Scan for the cell matching the given text and deliver its [X, Y] coordinate at center. 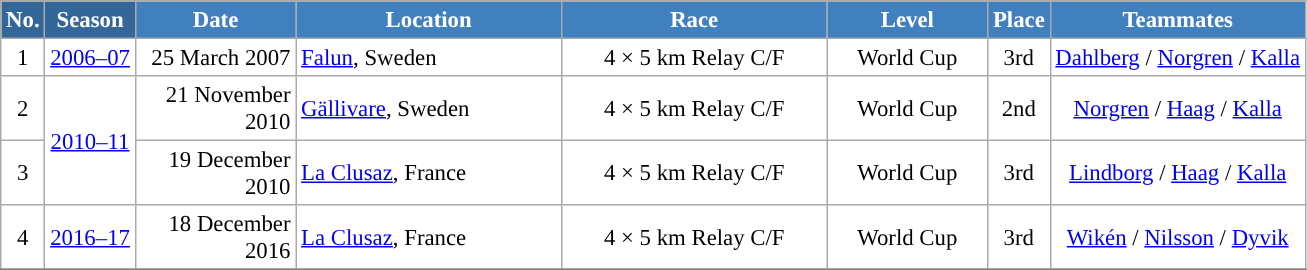
2016–17 [90, 238]
3 [23, 174]
Dahlberg / Norgren / Kalla [1178, 58]
Teammates [1178, 20]
4 [23, 238]
18 December 2016 [216, 238]
2006–07 [90, 58]
2 [23, 108]
2010–11 [90, 140]
Location [429, 20]
Lindborg / Haag / Kalla [1178, 174]
Season [90, 20]
19 December 2010 [216, 174]
Date [216, 20]
Level [908, 20]
Norgren / Haag / Kalla [1178, 108]
25 March 2007 [216, 58]
Falun, Sweden [429, 58]
Place [1019, 20]
Gällivare, Sweden [429, 108]
Race [694, 20]
21 November 2010 [216, 108]
1 [23, 58]
No. [23, 20]
2nd [1019, 108]
Wikén / Nilsson / Dyvik [1178, 238]
